Find where the given text appears and provide that cell's center as (x, y) coordinate. 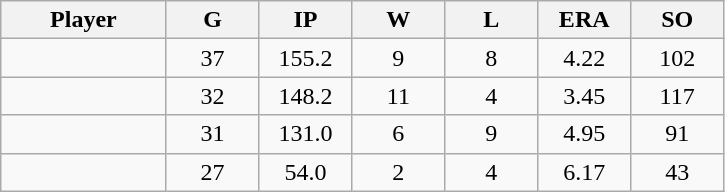
IP (306, 20)
L (492, 20)
SO (678, 20)
91 (678, 134)
155.2 (306, 58)
W (398, 20)
117 (678, 96)
31 (212, 134)
37 (212, 58)
6.17 (584, 172)
131.0 (306, 134)
148.2 (306, 96)
102 (678, 58)
3.45 (584, 96)
Player (84, 20)
8 (492, 58)
4.22 (584, 58)
32 (212, 96)
11 (398, 96)
54.0 (306, 172)
4.95 (584, 134)
ERA (584, 20)
G (212, 20)
6 (398, 134)
2 (398, 172)
43 (678, 172)
27 (212, 172)
